Return the [X, Y] coordinate for the center point of the cell that contains the specified text.  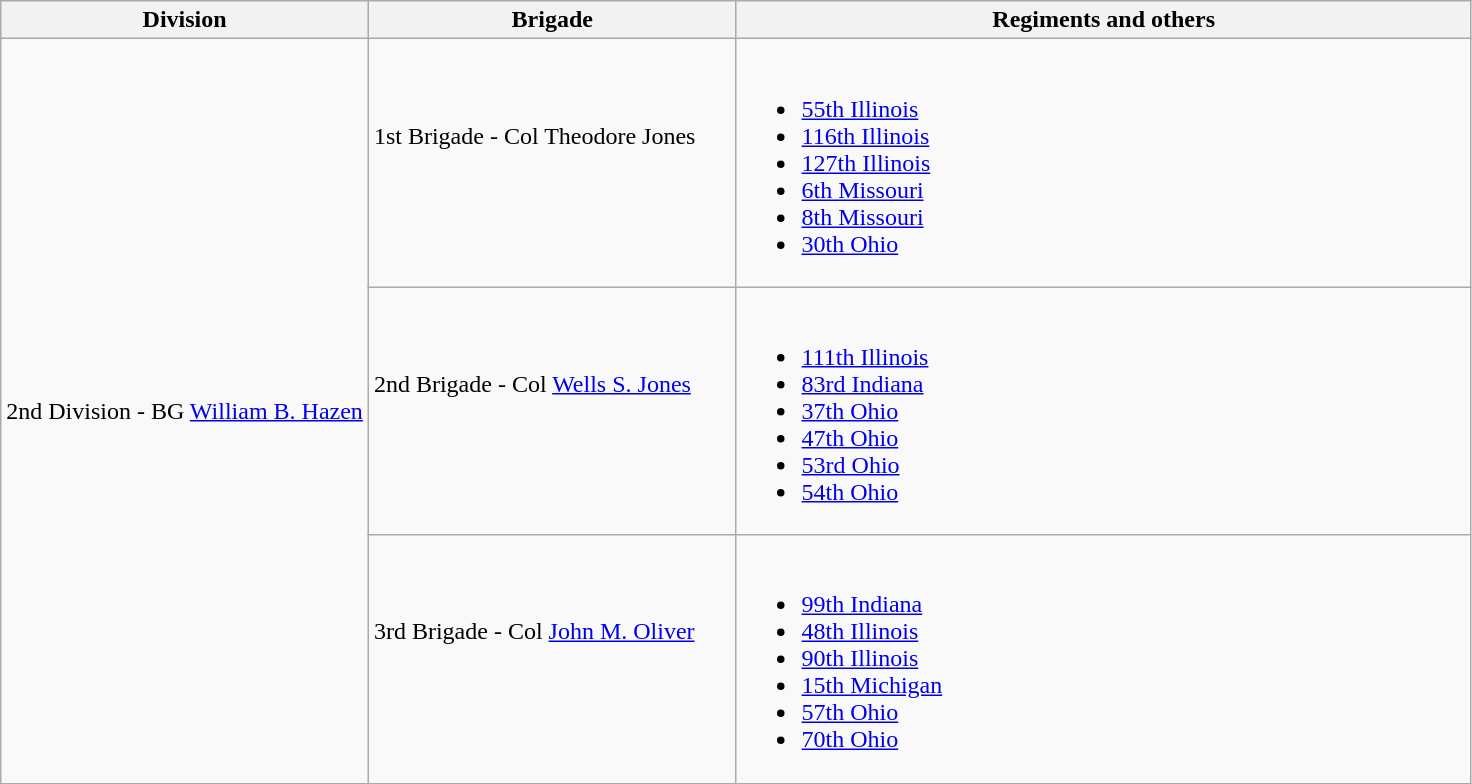
Division [185, 20]
Brigade [552, 20]
2nd Brigade - Col Wells S. Jones [552, 411]
111th Illinois83rd Indiana37th Ohio47th Ohio53rd Ohio54th Ohio [1104, 411]
Regiments and others [1104, 20]
3rd Brigade - Col John M. Oliver [552, 659]
99th Indiana48th Illinois90th Illinois15th Michigan57th Ohio70th Ohio [1104, 659]
2nd Division - BG William B. Hazen [185, 411]
55th Illinois116th Illinois127th Illinois6th Missouri8th Missouri30th Ohio [1104, 163]
1st Brigade - Col Theodore Jones [552, 163]
